Extract the [x, y] coordinate from the center of the cell holding the provided text.  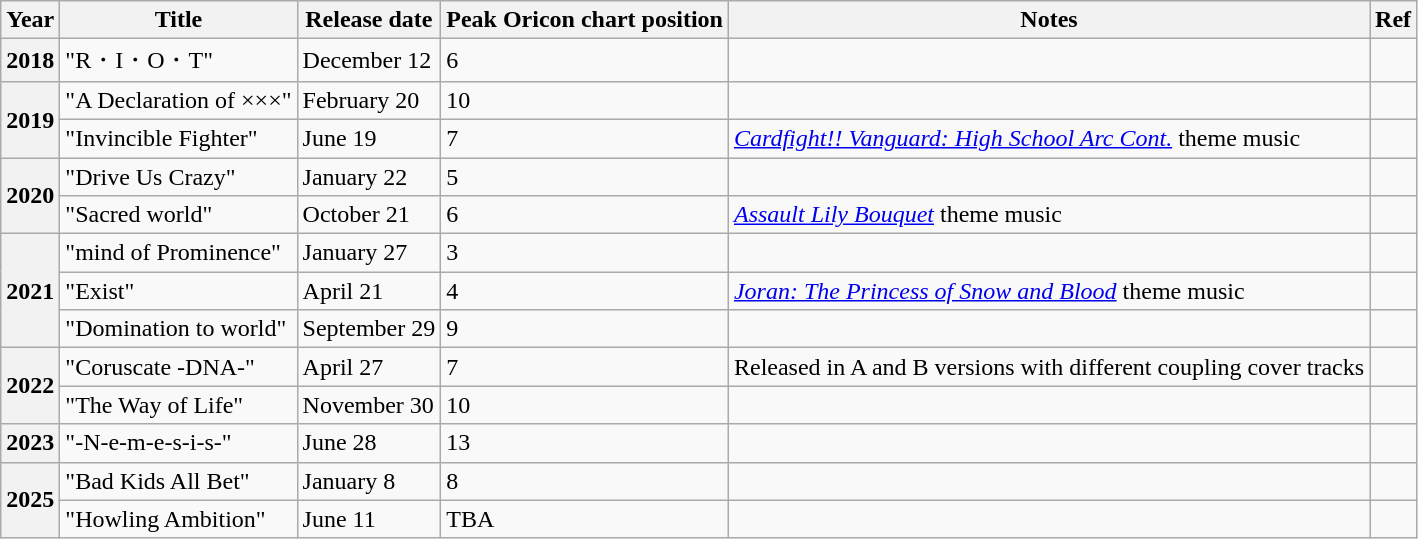
Released in A and B versions with different coupling cover tracks [1048, 367]
April 27 [369, 367]
June 28 [369, 443]
"Drive Us Crazy" [178, 177]
Ref [1394, 20]
June 19 [369, 138]
2020 [30, 196]
"Bad Kids All Bet" [178, 481]
"Invincible Fighter" [178, 138]
"-N-e-m-e-s-i-s-" [178, 443]
9 [585, 329]
April 21 [369, 291]
Assault Lily Bouquet theme music [1048, 215]
February 20 [369, 100]
"Exist" [178, 291]
September 29 [369, 329]
2023 [30, 443]
Release date [369, 20]
Joran: The Princess of Snow and Blood theme music [1048, 291]
2019 [30, 119]
2021 [30, 291]
Year [30, 20]
"Domination to world" [178, 329]
13 [585, 443]
2025 [30, 500]
January 27 [369, 253]
"Howling Ambition" [178, 519]
"Coruscate -DNA-" [178, 367]
2018 [30, 60]
October 21 [369, 215]
December 12 [369, 60]
"mind of Prominence" [178, 253]
Title [178, 20]
2022 [30, 386]
8 [585, 481]
"Sacred world" [178, 215]
"R・I・O・T" [178, 60]
TBA [585, 519]
4 [585, 291]
Notes [1048, 20]
5 [585, 177]
Peak Oricon chart position [585, 20]
January 22 [369, 177]
June 11 [369, 519]
"The Way of Life" [178, 405]
"A Declaration of ×××" [178, 100]
Cardfight!! Vanguard: High School Arc Cont. theme music [1048, 138]
3 [585, 253]
January 8 [369, 481]
November 30 [369, 405]
